Output the [X, Y] coordinate of the center of the cell containing the given text.  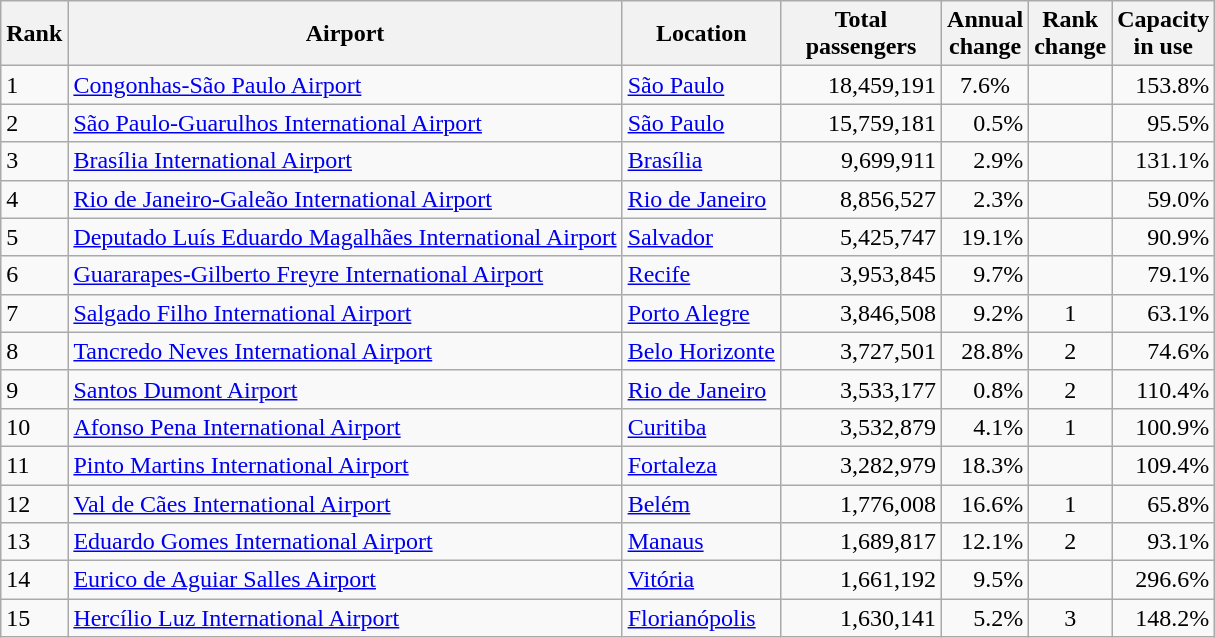
Belo Horizonte [701, 351]
11 [34, 465]
93.1% [1164, 542]
Salgado Filho International Airport [345, 313]
Curitiba [701, 427]
65.8% [1164, 503]
7 [34, 313]
0.8% [986, 389]
16.6% [986, 503]
Porto Alegre [701, 313]
3,282,979 [860, 465]
1,689,817 [860, 542]
9.5% [986, 580]
95.5% [1164, 123]
8,856,527 [860, 199]
Afonso Pena International Airport [345, 427]
12.1% [986, 542]
2.9% [986, 161]
Hercílio Luz International Airport [345, 618]
153.8% [1164, 85]
18,459,191 [860, 85]
18.3% [986, 465]
Brasília [701, 161]
Brasília International Airport [345, 161]
3,727,501 [860, 351]
2.3% [986, 199]
3,953,845 [860, 275]
Florianópolis [701, 618]
131.1% [1164, 161]
Fortaleza [701, 465]
Deputado Luís Eduardo Magalhães International Airport [345, 237]
3,532,879 [860, 427]
Pinto Martins International Airport [345, 465]
Airport [345, 34]
Totalpassengers [860, 34]
13 [34, 542]
1,630,141 [860, 618]
Belém [701, 503]
Rankchange [1070, 34]
10 [34, 427]
Rank [34, 34]
9 [34, 389]
Manaus [701, 542]
15,759,181 [860, 123]
Annualchange [986, 34]
Eurico de Aguiar Salles Airport [345, 580]
74.6% [1164, 351]
8 [34, 351]
5.2% [986, 618]
Tancredo Neves International Airport [345, 351]
109.4% [1164, 465]
3,533,177 [860, 389]
3,846,508 [860, 313]
14 [34, 580]
Rio de Janeiro-Galeão International Airport [345, 199]
6 [34, 275]
9.2% [986, 313]
Congonhas-São Paulo Airport [345, 85]
19.1% [986, 237]
7.6% [986, 85]
Eduardo Gomes International Airport [345, 542]
0.5% [986, 123]
Salvador [701, 237]
28.8% [986, 351]
79.1% [1164, 275]
Capacityin use [1164, 34]
Vitória [701, 580]
1,661,192 [860, 580]
5 [34, 237]
100.9% [1164, 427]
Guararapes-Gilberto Freyre International Airport [345, 275]
Santos Dumont Airport [345, 389]
63.1% [1164, 313]
110.4% [1164, 389]
59.0% [1164, 199]
1,776,008 [860, 503]
12 [34, 503]
296.6% [1164, 580]
90.9% [1164, 237]
4 [34, 199]
Recife [701, 275]
9,699,911 [860, 161]
4.1% [986, 427]
5,425,747 [860, 237]
15 [34, 618]
9.7% [986, 275]
São Paulo-Guarulhos International Airport [345, 123]
Location [701, 34]
Val de Cães International Airport [345, 503]
148.2% [1164, 618]
